Determine the [x, y] coordinate at the center of the cell enclosing the given text.  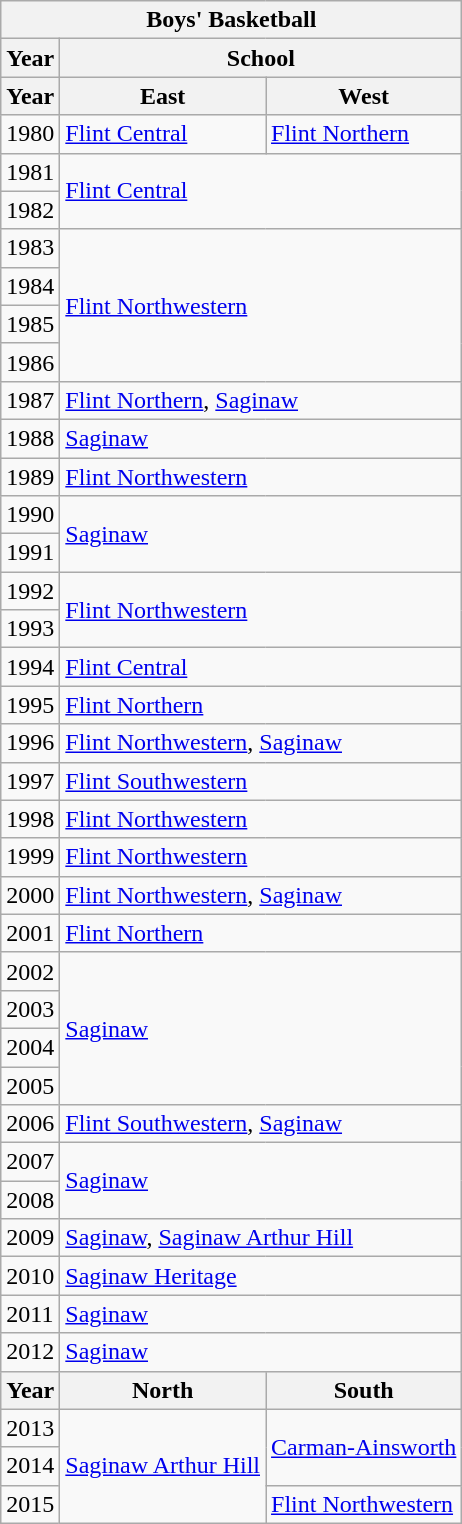
2002 [30, 971]
2013 [30, 1428]
2007 [30, 1162]
1996 [30, 743]
1980 [30, 134]
Carman-Ainsworth [364, 1447]
2009 [30, 1238]
Flint Southwestern, Saginaw [261, 1124]
1991 [30, 553]
2010 [30, 1276]
1995 [30, 705]
1987 [30, 400]
1994 [30, 667]
1984 [30, 286]
2008 [30, 1200]
South [364, 1390]
1981 [30, 172]
1997 [30, 781]
2006 [30, 1124]
West [364, 96]
Saginaw, Saginaw Arthur Hill [261, 1238]
1993 [30, 629]
2015 [30, 1504]
1990 [30, 515]
2014 [30, 1466]
1982 [30, 210]
1988 [30, 438]
Saginaw Arthur Hill [163, 1466]
1983 [30, 248]
2004 [30, 1047]
Flint Southwestern [261, 781]
Boys' Basketball [232, 20]
2003 [30, 1009]
School [261, 58]
1989 [30, 477]
2011 [30, 1314]
1986 [30, 362]
1999 [30, 857]
Saginaw Heritage [261, 1276]
2001 [30, 933]
2000 [30, 895]
North [163, 1390]
1985 [30, 324]
1992 [30, 591]
1998 [30, 819]
2005 [30, 1085]
East [163, 96]
2012 [30, 1352]
Flint Northern, Saginaw [261, 400]
